Capture the cell that displays the provided text and extract its (X, Y) central coordinate. 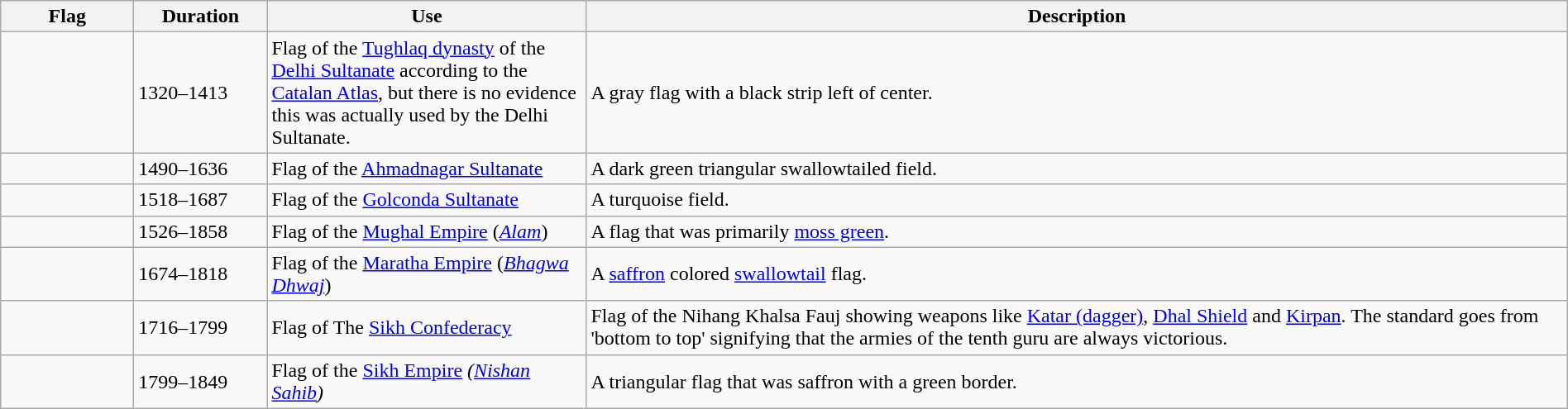
Duration (200, 17)
Flag (68, 17)
1320–1413 (200, 93)
1518–1687 (200, 200)
1490–1636 (200, 169)
Flag of the Maratha Empire (Bhagwa Dhwaj) (427, 274)
A triangular flag that was saffron with a green border. (1077, 382)
A gray flag with a black strip left of center. (1077, 93)
1674–1818 (200, 274)
A flag that was primarily moss green. (1077, 231)
Flag of the Mughal Empire (Alam) (427, 231)
Flag of The Sikh Confederacy (427, 327)
Flag of the Ahmadnagar Sultanate (427, 169)
1526–1858 (200, 231)
1716–1799 (200, 327)
Flag of the Sikh Empire (Nishan Sahib) (427, 382)
Flag of the Golconda Sultanate (427, 200)
A turquoise field. (1077, 200)
A saffron colored swallowtail flag. (1077, 274)
1799–1849 (200, 382)
Description (1077, 17)
A dark green triangular swallowtailed field. (1077, 169)
Use (427, 17)
